Find where the given text appears and provide that cell's center as (X, Y) coordinate. 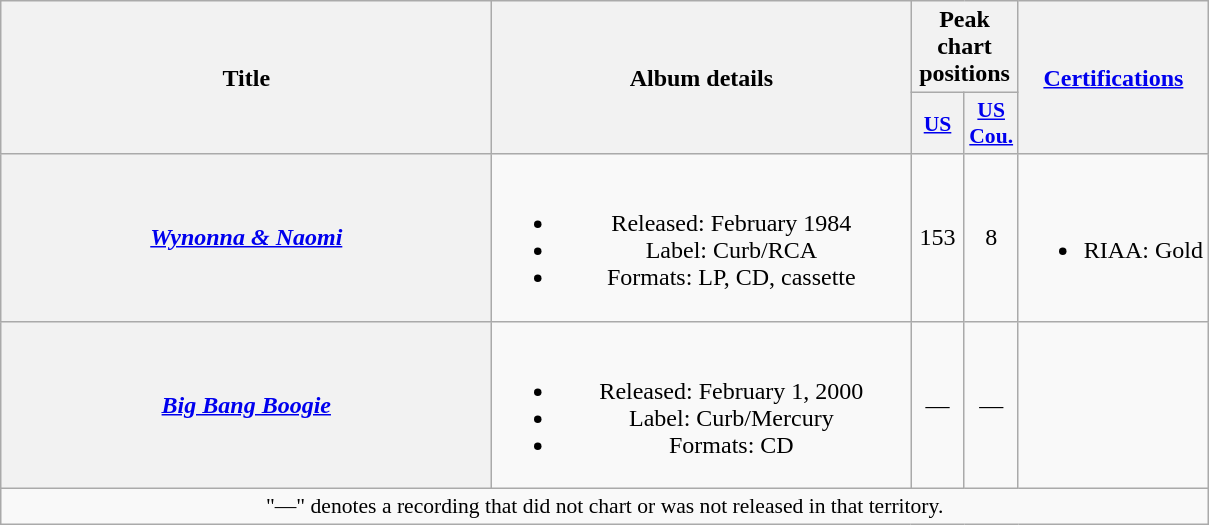
Peak chartpositions (964, 47)
Big Bang Boogie (246, 404)
"—" denotes a recording that did not chart or was not released in that territory. (605, 506)
Certifications (1113, 78)
Released: February 1984Label: Curb/RCAFormats: LP, CD, cassette (702, 238)
Album details (702, 78)
8 (991, 238)
Title (246, 78)
USCou. (991, 124)
US (938, 124)
Wynonna & Naomi (246, 238)
RIAA: Gold (1113, 238)
Released: February 1, 2000Label: Curb/MercuryFormats: CD (702, 404)
153 (938, 238)
